Scan for the cell matching the given text and deliver its [X, Y] coordinate at center. 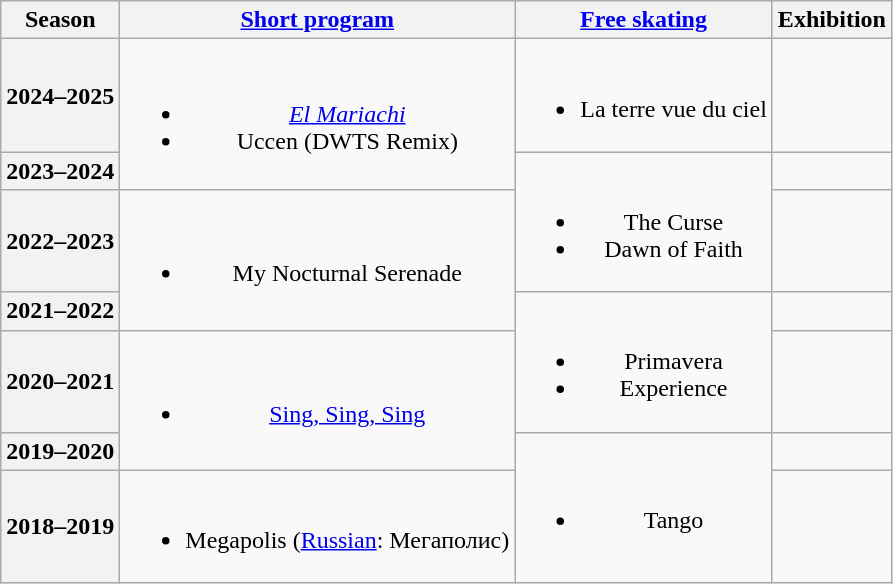
2022–2023 [60, 241]
2019–2020 [60, 451]
My Nocturnal Serenade [318, 260]
Sing, Sing, Sing [318, 400]
Short program [318, 20]
Season [60, 20]
Megapolis (Russian: Мегаполис) [318, 526]
Tango [644, 508]
La terre vue du ciel [644, 96]
PrimaveraExperience [644, 362]
2020–2021 [60, 381]
El Mariachi Uccen (DWTS Remix) [318, 114]
Exhibition [832, 20]
2024–2025 [60, 96]
2018–2019 [60, 526]
2021–2022 [60, 311]
Free skating [644, 20]
2023–2024 [60, 171]
The Curse Dawn of Faith [644, 222]
